Locate the cell with the specified text and output its [x, y] center coordinate. 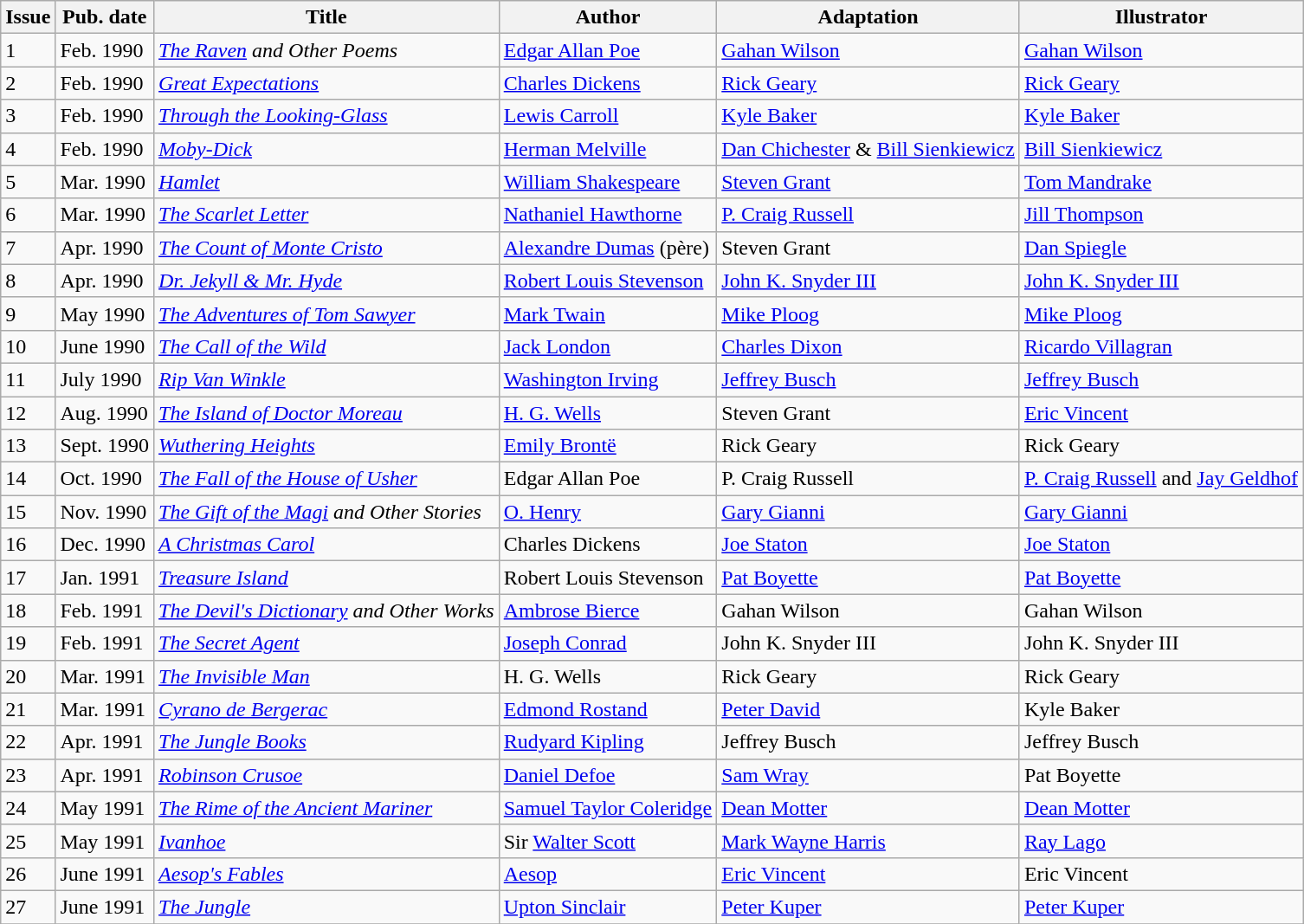
12 [28, 413]
The Raven and Other Poems [327, 50]
The Fall of the House of Usher [327, 479]
Samuel Taylor Coleridge [608, 808]
Bill Sienkiewicz [1160, 149]
7 [28, 248]
The Scarlet Letter [327, 215]
Illustrator [1160, 17]
Upton Sinclair [608, 907]
The Call of the Wild [327, 346]
Aesop's Fables [327, 874]
The Island of Doctor Moreau [327, 413]
Robinson Crusoe [327, 775]
Dan Chichester & Bill Sienkiewicz [868, 149]
Adaptation [868, 17]
Cyrano de Bergerac [327, 709]
22 [28, 742]
July 1990 [105, 379]
Title [327, 17]
Moby-Dick [327, 149]
Sir Walter Scott [608, 841]
19 [28, 643]
Wuthering Heights [327, 446]
Alexandre Dumas (père) [608, 248]
Lewis Carroll [608, 116]
Aug. 1990 [105, 413]
Edmond Rostand [608, 709]
Emily Brontë [608, 446]
Treasure Island [327, 578]
Ambrose Bierce [608, 611]
Through the Looking-Glass [327, 116]
1 [28, 50]
18 [28, 611]
Author [608, 17]
Dan Spiegle [1160, 248]
Ivanhoe [327, 841]
Mark Twain [608, 313]
The Jungle Books [327, 742]
Sept. 1990 [105, 446]
O. Henry [608, 512]
21 [28, 709]
Jan. 1991 [105, 578]
The Rime of the Ancient Mariner [327, 808]
13 [28, 446]
The Count of Monte Cristo [327, 248]
Washington Irving [608, 379]
Issue [28, 17]
The Secret Agent [327, 643]
2 [28, 83]
Ray Lago [1160, 841]
Tom Mandrake [1160, 182]
Nov. 1990 [105, 512]
Peter David [868, 709]
25 [28, 841]
6 [28, 215]
The Invisible Man [327, 676]
Hamlet [327, 182]
Mark Wayne Harris [868, 841]
Herman Melville [608, 149]
9 [28, 313]
17 [28, 578]
23 [28, 775]
15 [28, 512]
Rip Van Winkle [327, 379]
Nathaniel Hawthorne [608, 215]
3 [28, 116]
14 [28, 479]
Jill Thompson [1160, 215]
William Shakespeare [608, 182]
A Christmas Carol [327, 545]
Jack London [608, 346]
10 [28, 346]
5 [28, 182]
11 [28, 379]
The Jungle [327, 907]
27 [28, 907]
Oct. 1990 [105, 479]
Pub. date [105, 17]
The Gift of the Magi and Other Stories [327, 512]
Charles Dixon [868, 346]
The Adventures of Tom Sawyer [327, 313]
Aesop [608, 874]
Dec. 1990 [105, 545]
June 1990 [105, 346]
24 [28, 808]
16 [28, 545]
Rudyard Kipling [608, 742]
May 1990 [105, 313]
26 [28, 874]
20 [28, 676]
Daniel Defoe [608, 775]
P. Craig Russell and Jay Geldhof [1160, 479]
8 [28, 281]
Ricardo Villagran [1160, 346]
Dr. Jekyll & Mr. Hyde [327, 281]
4 [28, 149]
The Devil's Dictionary and Other Works [327, 611]
Joseph Conrad [608, 643]
Great Expectations [327, 83]
Sam Wray [868, 775]
